Return (x, y) of the center of cell containing provided text 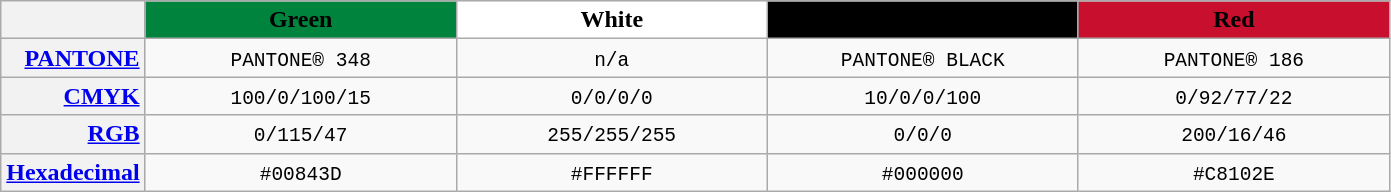
Hexadecimal (73, 172)
PANTONE® 348 (300, 58)
n/a (612, 58)
10/0/0/100 (922, 96)
RGB (73, 134)
#000000 (922, 172)
CMYK (73, 96)
PANTONE® 186 (1234, 58)
#FFFFFF (612, 172)
Black (922, 20)
100/0/100/15 (300, 96)
255/255/255 (612, 134)
0/115/47 (300, 134)
0/92/77/22 (1234, 96)
200/16/46 (1234, 134)
Green (300, 20)
PANTONE (73, 58)
Red (1234, 20)
0/0/0 (922, 134)
0/0/0/0 (612, 96)
White (612, 20)
PANTONE® BLACK (922, 58)
#00843D (300, 172)
#C8102E (1234, 172)
